Determine the [X, Y] coordinate at the center of the cell enclosing the given text.  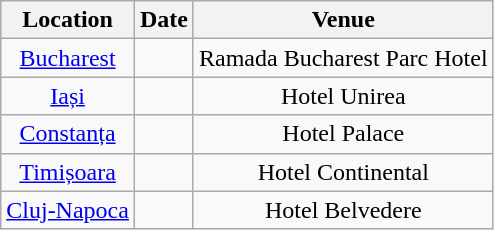
Constanța [68, 134]
Ramada Bucharest Parc Hotel [343, 58]
Iași [68, 96]
Location [68, 20]
Hotel Unirea [343, 96]
Venue [343, 20]
Hotel Continental [343, 172]
Hotel Belvedere [343, 210]
Date [164, 20]
Hotel Palace [343, 134]
Bucharest [68, 58]
Timișoara [68, 172]
Cluj-Napoca [68, 210]
